Pinpoint the cell where the given text exists, returning its (x, y) midpoint coordinate. 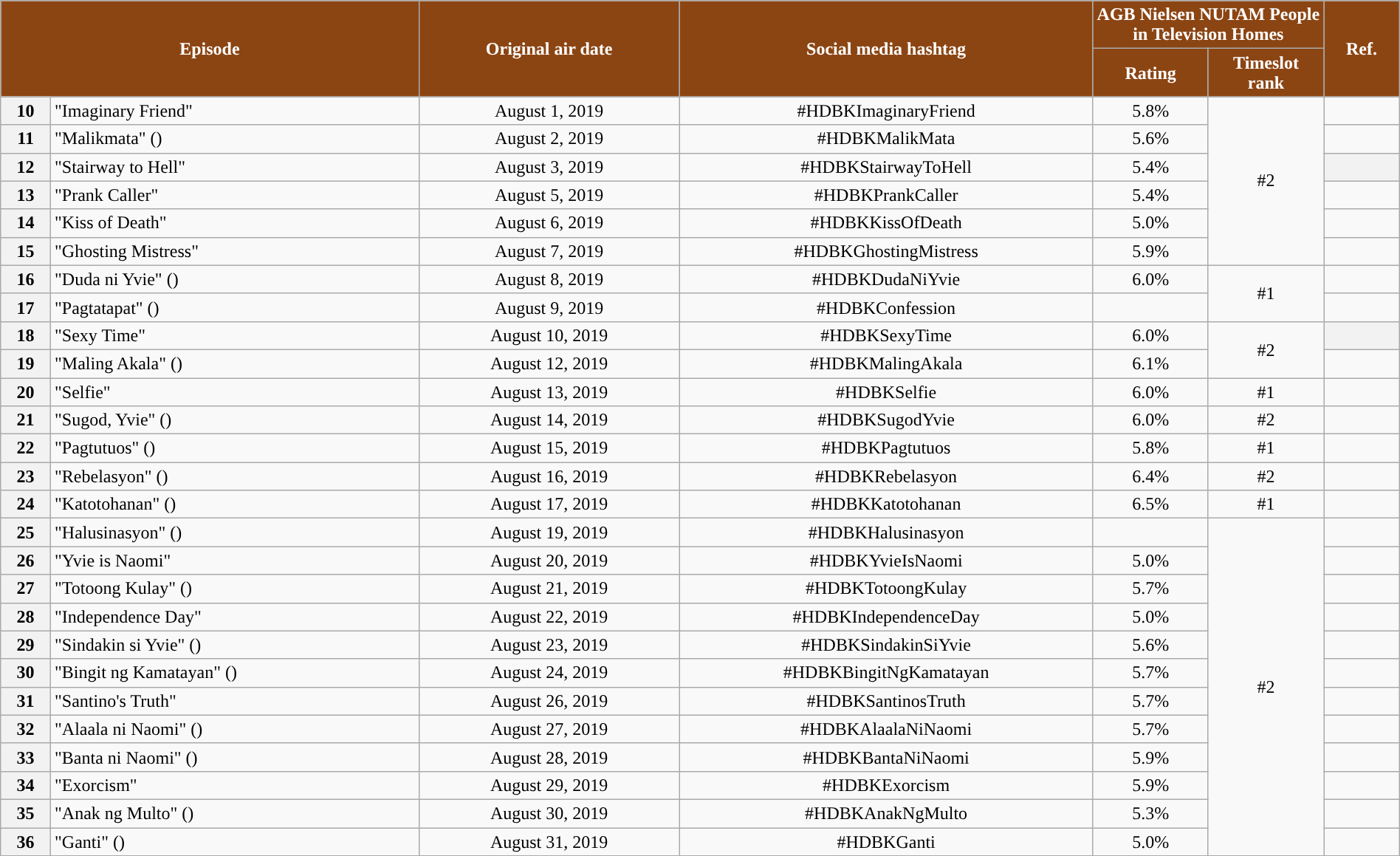
13 (26, 195)
Timeslotrank (1266, 72)
Original air date (549, 49)
15 (26, 251)
"Pagtutuos" () (235, 448)
August 12, 2019 (549, 363)
30 (26, 673)
August 24, 2019 (549, 673)
August 31, 2019 (549, 841)
#HDBKRebelasyon (886, 476)
#HDBKConfession (886, 307)
August 13, 2019 (549, 392)
36 (26, 841)
11 (26, 139)
#HDBKDudaNiYvie (886, 279)
"Stairway to Hell" (235, 167)
24 (26, 504)
12 (26, 167)
"Halusinasyon" () (235, 533)
#HDBKYvieIsNaomi (886, 561)
"Yvie is Naomi" (235, 561)
"Prank Caller" (235, 195)
"Exorcism" (235, 785)
"Ghosting Mistress" (235, 251)
6.1% (1150, 363)
"Sugod, Yvie" () (235, 420)
"Alaala ni Naomi" () (235, 729)
#HDBKKissOfDeath (886, 223)
#HDBKSelfie (886, 392)
August 20, 2019 (549, 561)
"Anak ng Multo" () (235, 813)
10 (26, 111)
#HDBKAnakNgMulto (886, 813)
August 27, 2019 (549, 729)
25 (26, 533)
32 (26, 729)
August 29, 2019 (549, 785)
#HDBKAlaalaNiNaomi (886, 729)
"Katotohanan" () (235, 504)
"Sexy Time" (235, 335)
#HDBKSindakinSiYvie (886, 645)
29 (26, 645)
#HDBKKatotohanan (886, 504)
26 (26, 561)
#HDBKSugodYvie (886, 420)
#HDBKBingitNgKamatayan (886, 673)
20 (26, 392)
August 19, 2019 (549, 533)
August 30, 2019 (549, 813)
#HDBKPagtutuos (886, 448)
"Imaginary Friend" (235, 111)
August 17, 2019 (549, 504)
"Malikmata" () (235, 139)
#HDBKBantaNiNaomi (886, 757)
"Ganti" () (235, 841)
"Sindakin si Yvie" () (235, 645)
August 15, 2019 (549, 448)
27 (26, 589)
22 (26, 448)
5.3% (1150, 813)
#HDBKGhostingMistress (886, 251)
#HDBKIndependenceDay (886, 617)
14 (26, 223)
#HDBKExorcism (886, 785)
August 5, 2019 (549, 195)
August 9, 2019 (549, 307)
18 (26, 335)
31 (26, 701)
August 7, 2019 (549, 251)
"Kiss of Death" (235, 223)
Episode (210, 49)
August 10, 2019 (549, 335)
33 (26, 757)
"Banta ni Naomi" () (235, 757)
#HDBKMalikMata (886, 139)
#HDBKImaginaryFriend (886, 111)
#HDBKStairwayToHell (886, 167)
17 (26, 307)
Rating (1150, 72)
August 22, 2019 (549, 617)
Ref. (1362, 49)
August 23, 2019 (549, 645)
"Rebelasyon" () (235, 476)
19 (26, 363)
6.4% (1150, 476)
August 26, 2019 (549, 701)
"Pagtatapat" () (235, 307)
August 14, 2019 (549, 420)
#HDBKPrankCaller (886, 195)
Social media hashtag (886, 49)
"Duda ni Yvie" () (235, 279)
6.5% (1150, 504)
23 (26, 476)
August 2, 2019 (549, 139)
#HDBKGanti (886, 841)
"Santino's Truth" (235, 701)
August 8, 2019 (549, 279)
"Independence Day" (235, 617)
August 21, 2019 (549, 589)
August 1, 2019 (549, 111)
#HDBKTotoongKulay (886, 589)
#HDBKMalingAkala (886, 363)
#HDBKSexyTime (886, 335)
35 (26, 813)
21 (26, 420)
#HDBKSantinosTruth (886, 701)
"Maling Akala" () (235, 363)
August 16, 2019 (549, 476)
16 (26, 279)
August 6, 2019 (549, 223)
August 28, 2019 (549, 757)
"Bingit ng Kamatayan" () (235, 673)
#HDBKHalusinasyon (886, 533)
28 (26, 617)
34 (26, 785)
AGB Nielsen NUTAM People in Television Homes (1208, 25)
August 3, 2019 (549, 167)
"Totoong Kulay" () (235, 589)
"Selfie" (235, 392)
